Return (x, y) of the center of cell containing provided text 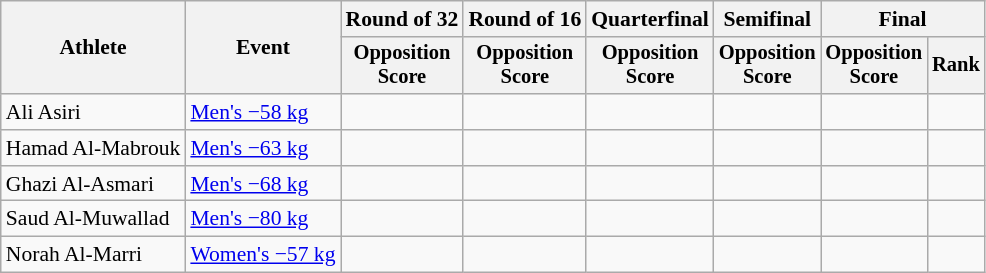
Quarterfinal (650, 19)
Hamad Al-Mabrouk (94, 148)
Men's −63 kg (262, 148)
Men's −58 kg (262, 112)
Women's −57 kg (262, 255)
Round of 32 (402, 19)
Round of 16 (524, 19)
Rank (956, 66)
Men's −68 kg (262, 184)
Ghazi Al-Asmari (94, 184)
Men's −80 kg (262, 219)
Ali Asiri (94, 112)
Final (902, 19)
Event (262, 48)
Athlete (94, 48)
Semifinal (768, 19)
Saud Al-Muwallad (94, 219)
Norah Al-Marri (94, 255)
